Return the [x, y] coordinate for the center point of the cell that contains the specified text.  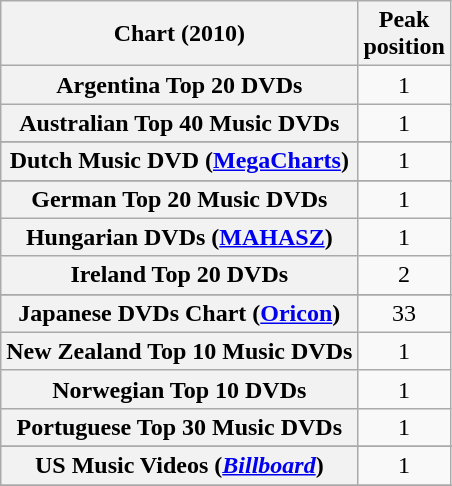
Norwegian Top 10 DVDs [180, 389]
US Music Videos (Billboard) [180, 465]
Japanese DVDs Chart (Oricon) [180, 313]
Portuguese Top 30 Music DVDs [180, 427]
Peakposition [404, 34]
Chart (2010) [180, 34]
New Zealand Top 10 Music DVDs [180, 351]
2 [404, 275]
Australian Top 40 Music DVDs [180, 123]
Hungarian DVDs (MAHASZ) [180, 237]
German Top 20 Music DVDs [180, 199]
33 [404, 313]
Argentina Top 20 DVDs [180, 85]
Ireland Top 20 DVDs [180, 275]
Dutch Music DVD (MegaCharts) [180, 161]
